From the cell containing the given text, extract its center point as (x, y) coordinate. 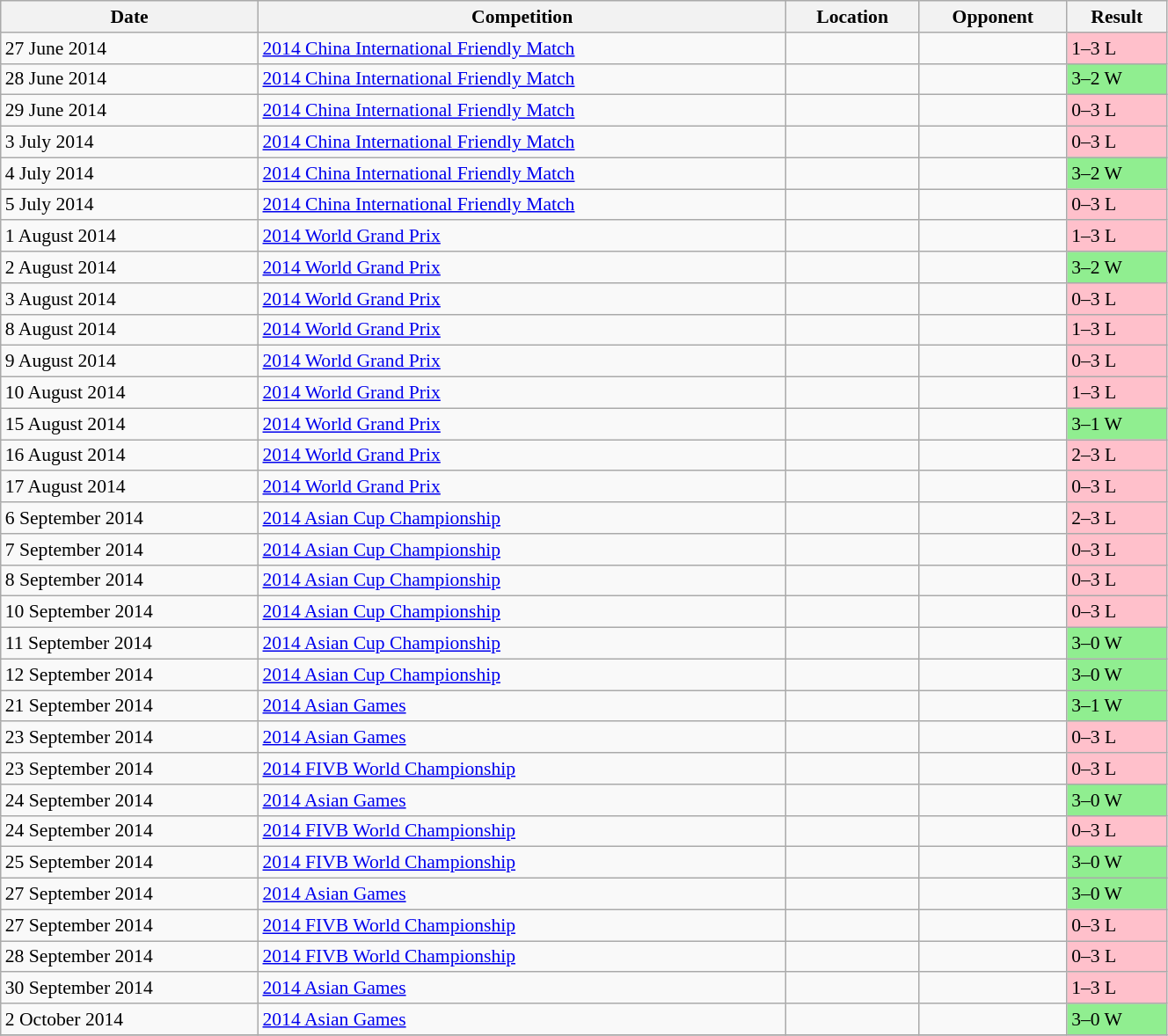
21 September 2014 (130, 706)
Location (853, 17)
5 July 2014 (130, 205)
28 September 2014 (130, 957)
4 July 2014 (130, 173)
Competition (522, 17)
2 October 2014 (130, 1019)
27 June 2014 (130, 48)
25 September 2014 (130, 863)
12 September 2014 (130, 675)
1 August 2014 (130, 237)
8 September 2014 (130, 580)
11 September 2014 (130, 644)
29 June 2014 (130, 111)
9 August 2014 (130, 361)
30 September 2014 (130, 989)
3 August 2014 (130, 299)
Result (1117, 17)
2 August 2014 (130, 267)
17 August 2014 (130, 487)
3 July 2014 (130, 142)
28 June 2014 (130, 79)
8 August 2014 (130, 330)
Date (130, 17)
7 September 2014 (130, 550)
10 August 2014 (130, 393)
16 August 2014 (130, 456)
10 September 2014 (130, 612)
6 September 2014 (130, 518)
15 August 2014 (130, 424)
Opponent (994, 17)
